Determine the (x, y) coordinate at the center of the cell enclosing the given text.  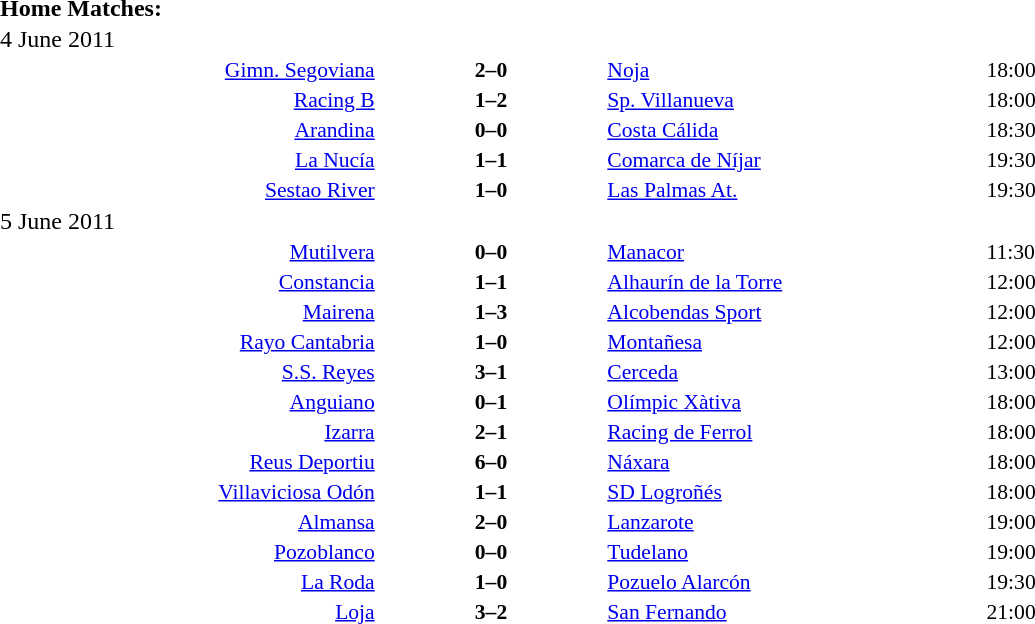
Sp. Villanueva (795, 100)
SD Logroñés (795, 492)
Alhaurín de la Torre (795, 282)
3–1 (492, 372)
Costa Cálida (795, 130)
2–1 (492, 432)
Pozuelo Alarcón (795, 582)
Montañesa (795, 342)
Noja (795, 70)
Manacor (795, 252)
Olímpic Xàtiva (795, 402)
Las Palmas At. (795, 190)
Náxara (795, 462)
Racing de Ferrol (795, 432)
1–3 (492, 312)
1–2 (492, 100)
Alcobendas Sport (795, 312)
Comarca de Níjar (795, 160)
0–1 (492, 402)
6–0 (492, 462)
Cerceda (795, 372)
Tudelano (795, 552)
Lanzarote (795, 522)
